Locate the cell with the specified text and output its [X, Y] center coordinate. 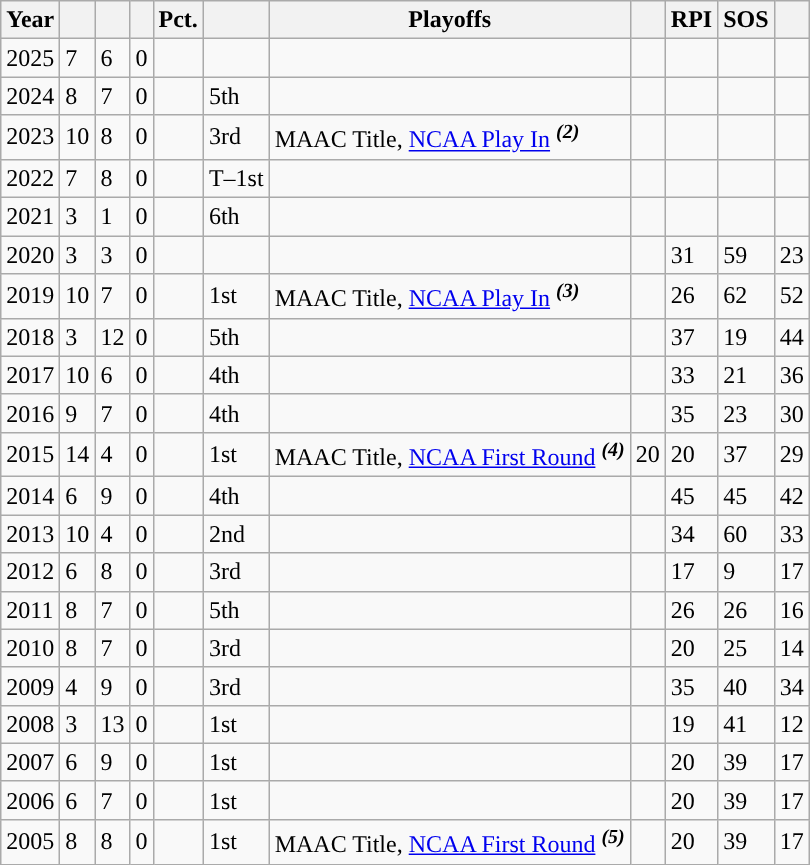
2013 [30, 534]
44 [792, 337]
25 [746, 648]
41 [746, 724]
MAAC Title, NCAA First Round (4) [450, 454]
2008 [30, 724]
16 [792, 610]
2007 [30, 762]
Pct. [178, 20]
MAAC Title, NCAA First Round (5) [450, 842]
40 [746, 686]
31 [691, 255]
2025 [30, 58]
RPI [691, 20]
2019 [30, 296]
29 [792, 454]
Playoffs [450, 20]
1 [112, 217]
52 [792, 296]
13 [112, 724]
2018 [30, 337]
2015 [30, 454]
T–1st [236, 178]
2020 [30, 255]
2010 [30, 648]
2012 [30, 572]
36 [792, 375]
2016 [30, 413]
60 [746, 534]
42 [792, 496]
21 [746, 375]
2021 [30, 217]
2011 [30, 610]
2023 [30, 138]
59 [746, 255]
2024 [30, 96]
2017 [30, 375]
2014 [30, 496]
2009 [30, 686]
2nd [236, 534]
30 [792, 413]
62 [746, 296]
Year [30, 20]
6th [236, 217]
2006 [30, 800]
2022 [30, 178]
SOS [746, 20]
2005 [30, 842]
MAAC Title, NCAA Play In (3) [450, 296]
MAAC Title, NCAA Play In (2) [450, 138]
